Identify which cell holds the provided text, then report its [X, Y] central coordinate. 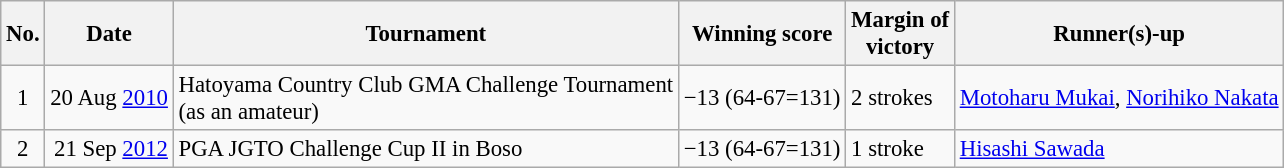
No. [23, 34]
2 strokes [900, 98]
21 Sep 2012 [109, 149]
20 Aug 2010 [109, 98]
2 [23, 149]
Margin ofvictory [900, 34]
Date [109, 34]
Motoharu Mukai, Norihiko Nakata [1118, 98]
Winning score [762, 34]
Runner(s)-up [1118, 34]
Hatoyama Country Club GMA Challenge Tournament(as an amateur) [426, 98]
PGA JGTO Challenge Cup II in Boso [426, 149]
Hisashi Sawada [1118, 149]
1 stroke [900, 149]
1 [23, 98]
Tournament [426, 34]
